Capture the cell that displays the provided text and extract its [X, Y] central coordinate. 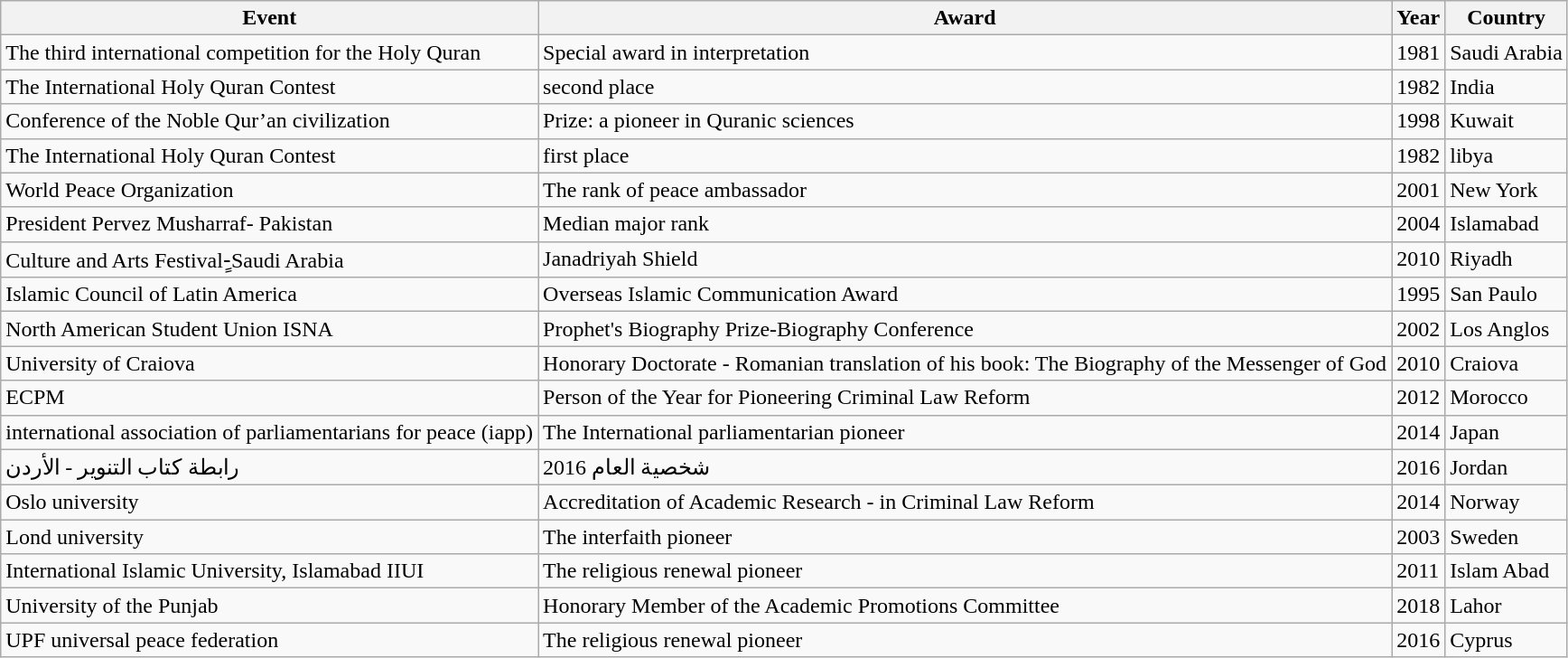
World Peace Organization [269, 190]
2004 [1418, 224]
2018 [1418, 606]
San Paulo [1507, 295]
Islamic Council of Latin America [269, 295]
libya [1507, 155]
Conference of the Noble Qur’an civilization [269, 121]
Norway [1507, 503]
University of the Punjab [269, 606]
India [1507, 87]
1995 [1418, 295]
2011 [1418, 571]
رابطة كتاب التنوير - الأردن [269, 467]
Person of the Year for Pioneering Criminal Law Reform [965, 398]
Janadriyah Shield [965, 259]
1998 [1418, 121]
second place [965, 87]
Kuwait [1507, 121]
The third international competition for the Holy Quran [269, 52]
Year [1418, 18]
North American Student Union ISNA [269, 329]
New York [1507, 190]
Prize: a pioneer in Quranic sciences [965, 121]
Islamabad [1507, 224]
Jordan [1507, 467]
Median major rank [965, 224]
ECPM [269, 398]
Sweden [1507, 537]
2002 [1418, 329]
The International parliamentarian pioneer [965, 432]
Prophet's Biography Prize-Biography Conference [965, 329]
UPF universal peace federation [269, 640]
The rank of peace ambassador [965, 190]
international association of parliamentarians for peace (iapp) [269, 432]
International Islamic University, Islamabad IIUI [269, 571]
first place [965, 155]
Event [269, 18]
Japan [1507, 432]
Cyprus [1507, 640]
Los Anglos [1507, 329]
شخصية العام 2016 [965, 467]
2003 [1418, 537]
Lond university [269, 537]
Culture and Arts Festival-ٍSaudi Arabia [269, 259]
President Pervez Musharraf- Pakistan [269, 224]
Honorary Member of the Academic Promotions Committee [965, 606]
Lahor [1507, 606]
2012 [1418, 398]
Saudi Arabia [1507, 52]
Morocco [1507, 398]
2001 [1418, 190]
Oslo university [269, 503]
The interfaith pioneer [965, 537]
Honorary Doctorate - Romanian translation of his book: The Biography of the Messenger of God [965, 363]
Accreditation of Academic Research - in Criminal Law Reform [965, 503]
Overseas Islamic Communication Award [965, 295]
Special award in interpretation [965, 52]
Award [965, 18]
Riyadh [1507, 259]
Craiova [1507, 363]
Country [1507, 18]
1981 [1418, 52]
Islam Abad [1507, 571]
University of Craiova [269, 363]
